Scan for the cell matching the given text and deliver its [x, y] coordinate at center. 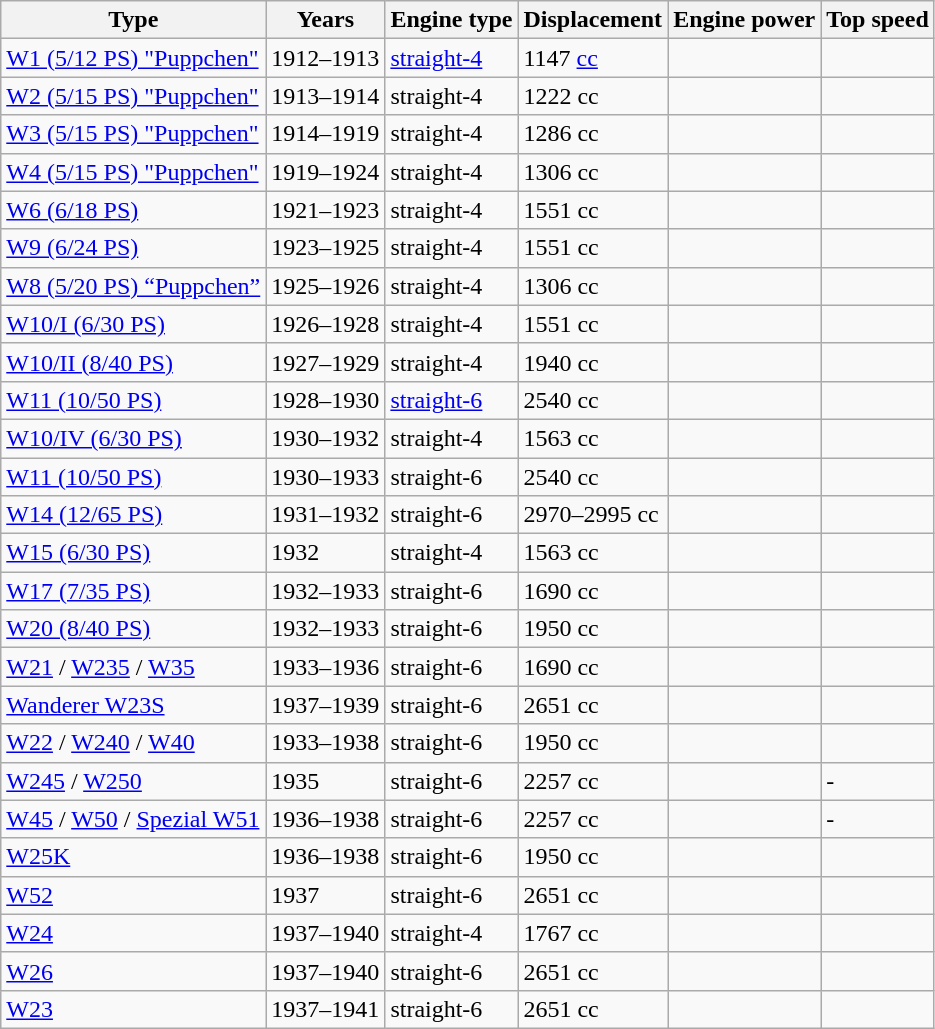
1919–1924 [326, 172]
Displacement [593, 20]
Top speed [878, 20]
1931–1932 [326, 515]
W25K [134, 857]
W26 [134, 971]
1930–1933 [326, 477]
1933–1938 [326, 743]
1923–1925 [326, 248]
W52 [134, 895]
1940 cc [593, 362]
W24 [134, 933]
W10/II (8/40 PS) [134, 362]
1930–1932 [326, 438]
1914–1919 [326, 134]
1913–1914 [326, 96]
W15 (6/30 PS) [134, 553]
W20 (8/40 PS) [134, 629]
W45 / W50 / Spezial W51 [134, 819]
W3 (5/15 PS) "Puppchen" [134, 134]
Engine type [452, 20]
2970–2995 cc [593, 515]
1767 cc [593, 933]
1147 cc [593, 58]
Engine power [744, 20]
1935 [326, 781]
1927–1929 [326, 362]
W245 / W250 [134, 781]
1222 cc [593, 96]
W4 (5/15 PS) "Puppchen" [134, 172]
W21 / W235 / W35 [134, 667]
Type [134, 20]
W8 (5/20 PS) “Puppchen” [134, 286]
W14 (12/65 PS) [134, 515]
W22 / W240 / W40 [134, 743]
1933–1936 [326, 667]
W23 [134, 1009]
W9 (6/24 PS) [134, 248]
1937 [326, 895]
Wanderer W23S [134, 705]
W6 (6/18 PS) [134, 210]
1937–1939 [326, 705]
W17 (7/35 PS) [134, 591]
1921–1923 [326, 210]
1937–1941 [326, 1009]
1912–1913 [326, 58]
1286 cc [593, 134]
1926–1928 [326, 324]
1925–1926 [326, 286]
W10/IV (6/30 PS) [134, 438]
1932 [326, 553]
Years [326, 20]
1928–1930 [326, 400]
W10/I (6/30 PS) [134, 324]
W2 (5/15 PS) "Puppchen" [134, 96]
W1 (5/12 PS) "Puppchen" [134, 58]
